Return the (x, y) coordinate for the center point of the cell that contains the specified text.  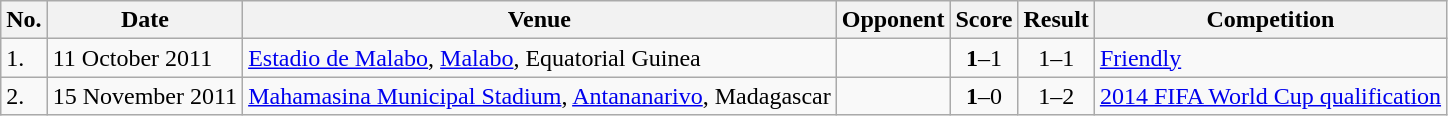
Opponent (893, 20)
2. (24, 96)
Estadio de Malabo, Malabo, Equatorial Guinea (540, 58)
Mahamasina Municipal Stadium, Antananarivo, Madagascar (540, 96)
Date (144, 20)
No. (24, 20)
11 October 2011 (144, 58)
Venue (540, 20)
Result (1056, 20)
Score (984, 20)
1–2 (1056, 96)
Competition (1270, 20)
2014 FIFA World Cup qualification (1270, 96)
1. (24, 58)
15 November 2011 (144, 96)
Friendly (1270, 58)
1–0 (984, 96)
